Capture the cell that displays the provided text and extract its (x, y) central coordinate. 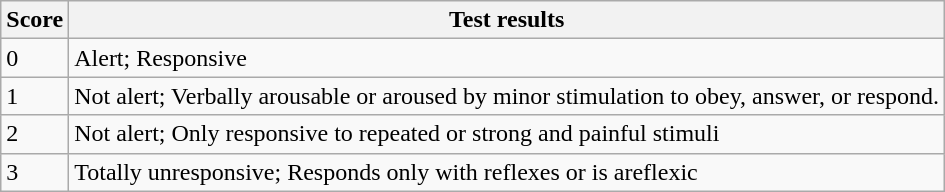
Test results (507, 20)
3 (35, 172)
Not alert; Verbally arousable or aroused by minor stimulation to obey, answer, or respond. (507, 96)
Alert; Responsive (507, 58)
Not alert; Only responsive to repeated or strong and painful stimuli (507, 134)
Totally unresponsive; Responds only with reflexes or is areflexic (507, 172)
Score (35, 20)
0 (35, 58)
1 (35, 96)
2 (35, 134)
